Output the (X, Y) coordinate of the center of the cell containing the given text.  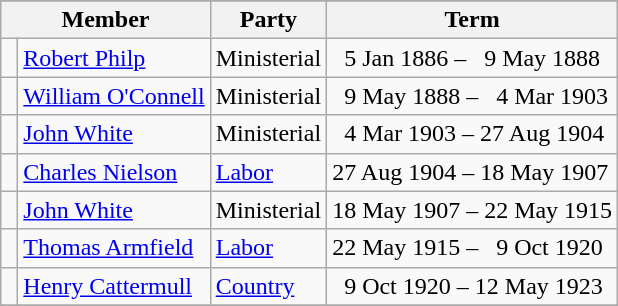
Party (268, 20)
9 May 1888 – 4 Mar 1903 (472, 96)
Thomas Armfield (114, 248)
Henry Cattermull (114, 286)
Term (472, 20)
Robert Philp (114, 58)
Member (106, 20)
Charles Nielson (114, 172)
4 Mar 1903 – 27 Aug 1904 (472, 134)
18 May 1907 – 22 May 1915 (472, 210)
Country (268, 286)
22 May 1915 – 9 Oct 1920 (472, 248)
27 Aug 1904 – 18 May 1907 (472, 172)
5 Jan 1886 – 9 May 1888 (472, 58)
William O'Connell (114, 96)
9 Oct 1920 – 12 May 1923 (472, 286)
